Identify which cell holds the provided text, then report its [X, Y] central coordinate. 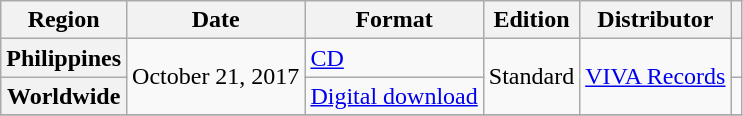
Edition [531, 20]
Standard [531, 77]
Digital download [394, 96]
Distributor [656, 20]
Philippines [64, 58]
October 21, 2017 [216, 77]
Worldwide [64, 96]
CD [394, 58]
Region [64, 20]
Date [216, 20]
Format [394, 20]
VIVA Records [656, 77]
